Pinpoint the cell where the given text exists, returning its [X, Y] midpoint coordinate. 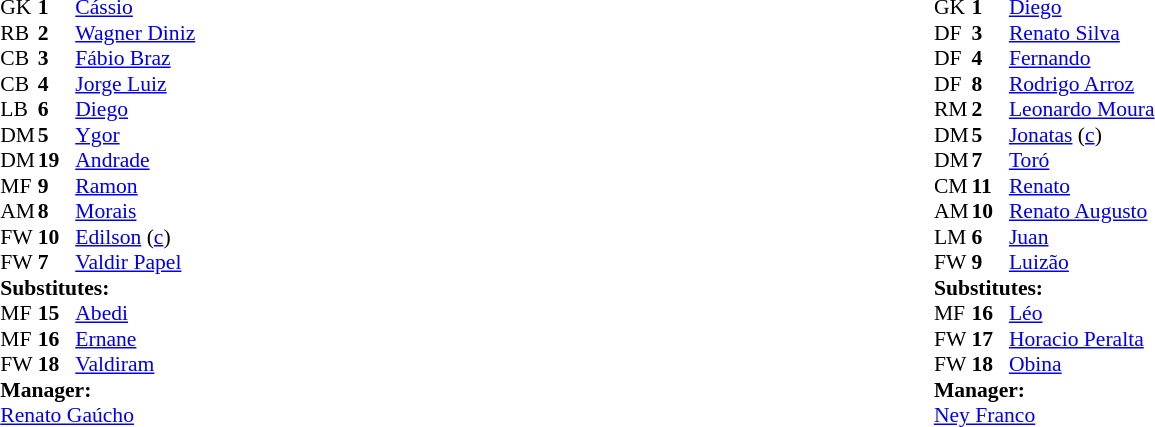
Wagner Diniz [135, 33]
Jonatas (c) [1082, 135]
Luizão [1082, 263]
LM [953, 237]
Toró [1082, 161]
Obina [1082, 365]
Rodrigo Arroz [1082, 84]
Fernando [1082, 59]
Fábio Braz [135, 59]
Renato [1082, 186]
Ygor [135, 135]
LB [19, 109]
15 [57, 313]
Ramon [135, 186]
RM [953, 109]
Diego [135, 109]
Ernane [135, 339]
11 [990, 186]
Renato Augusto [1082, 211]
Jorge Luiz [135, 84]
CM [953, 186]
Léo [1082, 313]
Juan [1082, 237]
19 [57, 161]
Edilson (c) [135, 237]
Morais [135, 211]
Andrade [135, 161]
Horacio Peralta [1082, 339]
Leonardo Moura [1082, 109]
17 [990, 339]
Valdiram [135, 365]
Valdir Papel [135, 263]
Renato Silva [1082, 33]
RB [19, 33]
Abedi [135, 313]
